Pinpoint the cell where the given text exists, returning its (X, Y) midpoint coordinate. 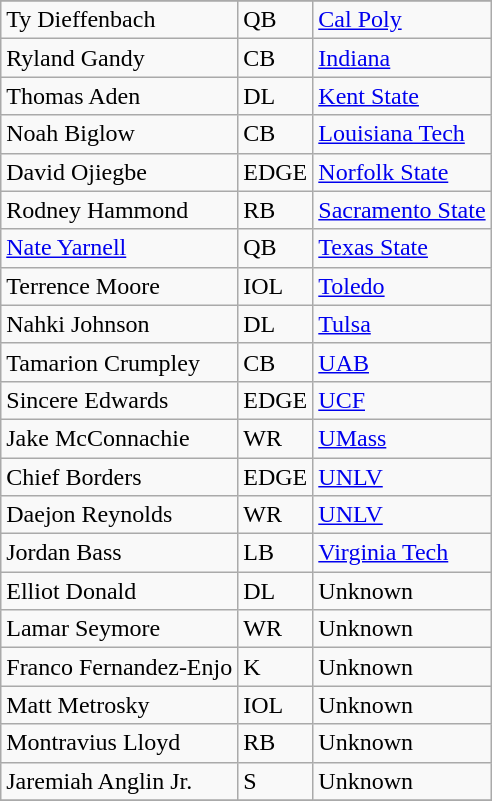
Nate Yarnell (120, 248)
Matt Metrosky (120, 705)
Tulsa (402, 324)
Toledo (402, 286)
Louisiana Tech (402, 134)
Tamarion Crumpley (120, 362)
Kent State (402, 96)
UAB (402, 362)
LB (276, 553)
Jaremiah Anglin Jr. (120, 781)
Elliot Donald (120, 591)
K (276, 667)
Daejon Reynolds (120, 515)
Ty Dieffenbach (120, 20)
Montravius Lloyd (120, 743)
Sacramento State (402, 210)
Jake McConnachie (120, 438)
Chief Borders (120, 477)
Cal Poly (402, 20)
UCF (402, 400)
Norfolk State (402, 172)
Ryland Gandy (120, 58)
Franco Fernandez-Enjo (120, 667)
Texas State (402, 248)
Indiana (402, 58)
Sincere Edwards (120, 400)
Rodney Hammond (120, 210)
Lamar Seymore (120, 629)
UMass (402, 438)
Virginia Tech (402, 553)
Terrence Moore (120, 286)
Jordan Bass (120, 553)
Thomas Aden (120, 96)
David Ojiegbe (120, 172)
Nahki Johnson (120, 324)
S (276, 781)
Noah Biglow (120, 134)
